Capture the cell that displays the provided text and extract its (X, Y) central coordinate. 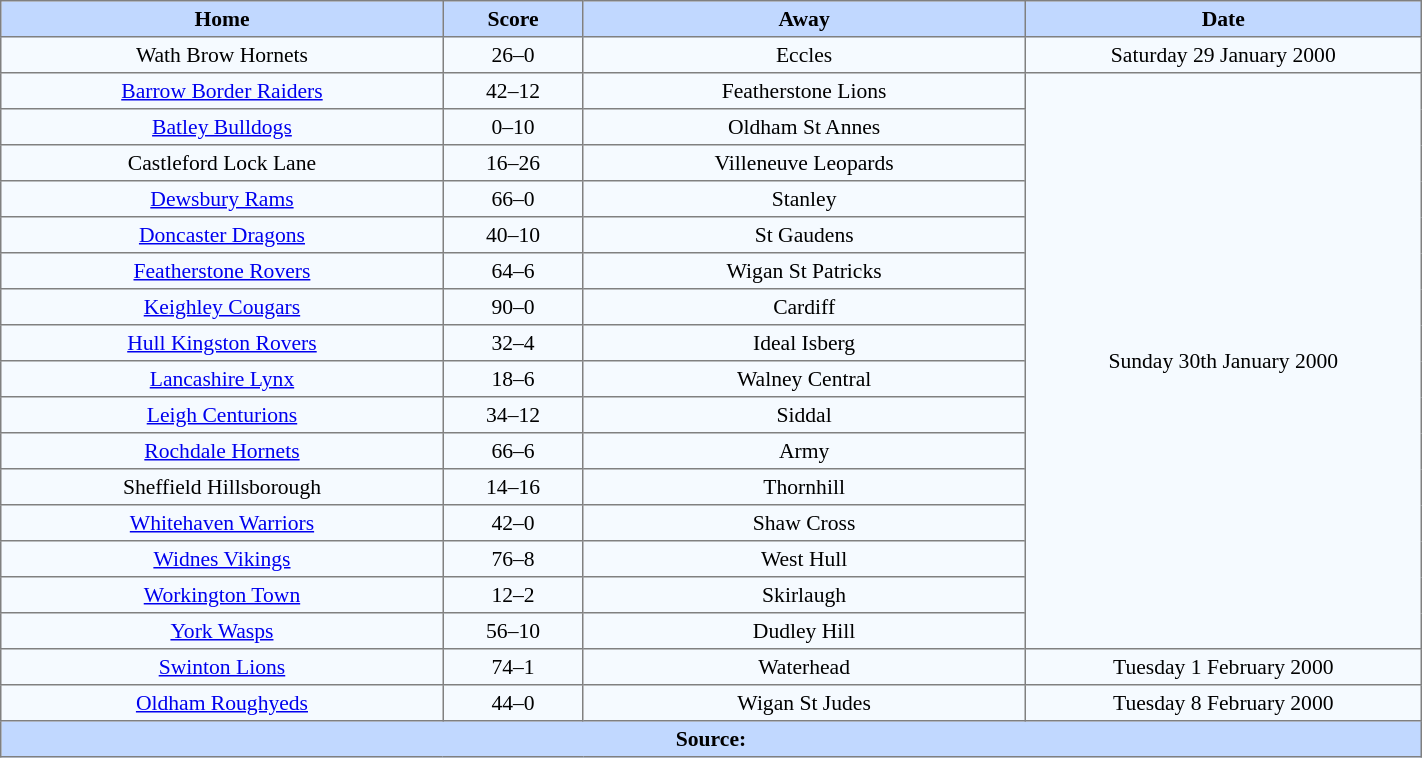
56–10 (513, 631)
Sunday 30th January 2000 (1223, 361)
74–1 (513, 667)
32–4 (513, 343)
Wath Brow Hornets (222, 55)
Skirlaugh (804, 595)
40–10 (513, 235)
Eccles (804, 55)
Featherstone Lions (804, 91)
Stanley (804, 199)
Villeneuve Leopards (804, 163)
Shaw Cross (804, 523)
90–0 (513, 307)
42–12 (513, 91)
Wigan St Patricks (804, 271)
Home (222, 19)
York Wasps (222, 631)
Walney Central (804, 379)
64–6 (513, 271)
0–10 (513, 127)
Sheffield Hillsborough (222, 487)
Batley Bulldogs (222, 127)
44–0 (513, 703)
Featherstone Rovers (222, 271)
Rochdale Hornets (222, 451)
Barrow Border Raiders (222, 91)
66–0 (513, 199)
12–2 (513, 595)
Date (1223, 19)
St Gaudens (804, 235)
West Hull (804, 559)
76–8 (513, 559)
Oldham St Annes (804, 127)
Doncaster Dragons (222, 235)
Dewsbury Rams (222, 199)
Lancashire Lynx (222, 379)
14–16 (513, 487)
Swinton Lions (222, 667)
Away (804, 19)
Wigan St Judes (804, 703)
Army (804, 451)
Widnes Vikings (222, 559)
Saturday 29 January 2000 (1223, 55)
Leigh Centurions (222, 415)
Ideal Isberg (804, 343)
Workington Town (222, 595)
Keighley Cougars (222, 307)
Cardiff (804, 307)
Hull Kingston Rovers (222, 343)
Thornhill (804, 487)
Tuesday 8 February 2000 (1223, 703)
34–12 (513, 415)
Dudley Hill (804, 631)
Castleford Lock Lane (222, 163)
66–6 (513, 451)
Score (513, 19)
Tuesday 1 February 2000 (1223, 667)
Siddal (804, 415)
42–0 (513, 523)
Source: (711, 739)
Whitehaven Warriors (222, 523)
26–0 (513, 55)
Waterhead (804, 667)
Oldham Roughyeds (222, 703)
18–6 (513, 379)
16–26 (513, 163)
